Search for the cell housing the specified text and yield its (x, y) center coordinate. 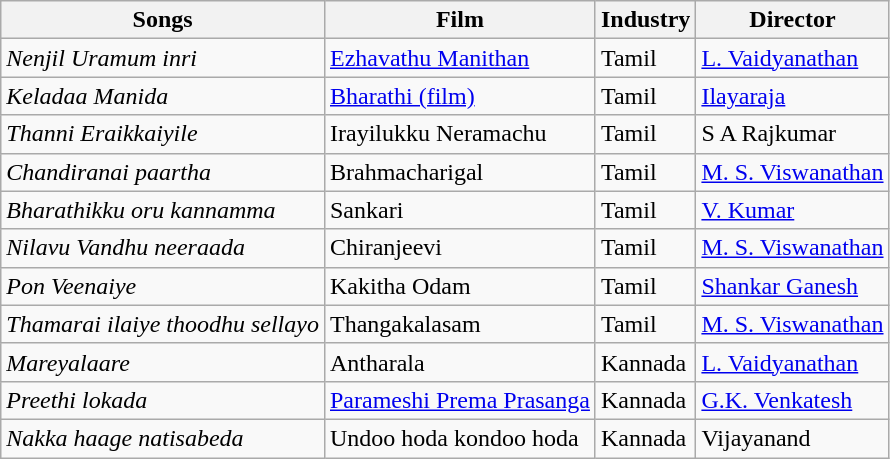
Ezhavathu Manithan (460, 58)
Nakka haage natisabeda (163, 438)
Kakitha Odam (460, 286)
Vijayanand (792, 438)
Bharathikku oru kannamma (163, 210)
Keladaa Manida (163, 96)
Irayilukku Neramachu (460, 134)
Pon Veenaiye (163, 286)
Bharathi (film) (460, 96)
Nilavu Vandhu neeraada (163, 248)
Film (460, 20)
Chiranjeevi (460, 248)
Thamarai ilaiye thoodhu sellayo (163, 324)
Songs (163, 20)
Preethi lokada (163, 400)
Undoo hoda kondoo hoda (460, 438)
Nenjil Uramum inri (163, 58)
Ilayaraja (792, 96)
Chandiranai paartha (163, 172)
Thangakalasam (460, 324)
V. Kumar (792, 210)
Antharala (460, 362)
Brahmacharigal (460, 172)
Parameshi Prema Prasanga (460, 400)
Shankar Ganesh (792, 286)
G.K. Venkatesh (792, 400)
Mareyalaare (163, 362)
Sankari (460, 210)
Thanni Eraikkaiyile (163, 134)
Industry (645, 20)
Director (792, 20)
S A Rajkumar (792, 134)
